For the text-containing cell, return its midpoint in (X, Y) coordinate format. 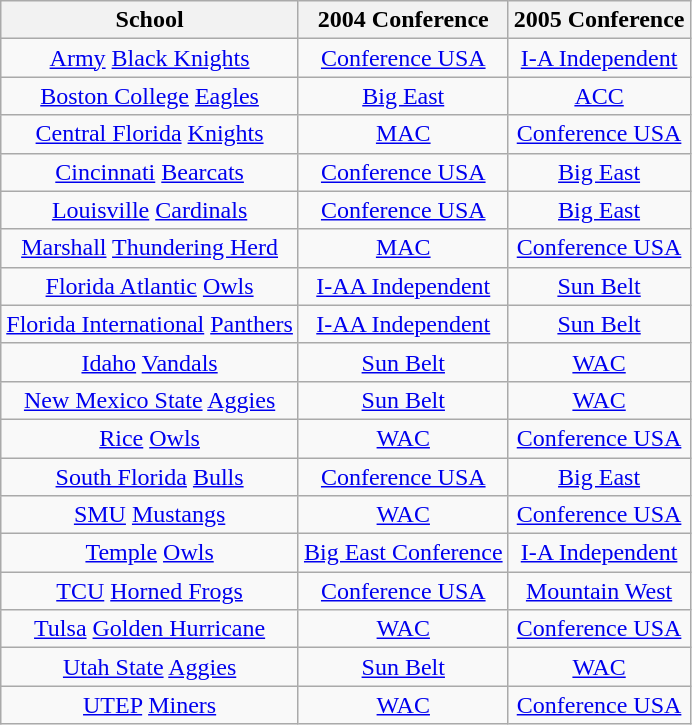
2004 Conference (403, 20)
Army Black Knights (150, 58)
Tulsa Golden Hurricane (150, 629)
South Florida Bulls (150, 477)
SMU Mustangs (150, 515)
Florida International Panthers (150, 324)
Mountain West (599, 591)
Central Florida Knights (150, 134)
Boston College Eagles (150, 96)
Idaho Vandals (150, 362)
UTEP Miners (150, 705)
Marshall Thundering Herd (150, 248)
School (150, 20)
Cincinnati Bearcats (150, 172)
New Mexico State Aggies (150, 400)
TCU Horned Frogs (150, 591)
Big East Conference (403, 553)
Temple Owls (150, 553)
2005 Conference (599, 20)
Louisville Cardinals (150, 210)
Florida Atlantic Owls (150, 286)
Utah State Aggies (150, 667)
Rice Owls (150, 438)
ACC (599, 96)
